Locate the cell with the specified text and output its [X, Y] center coordinate. 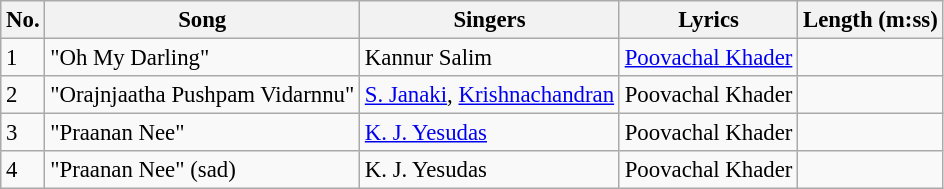
S. Janaki, Krishnachandran [490, 95]
"Orajnjaatha Pushpam Vidarnnu" [202, 95]
1 [23, 58]
Song [202, 20]
Singers [490, 20]
4 [23, 170]
"Praanan Nee" [202, 133]
2 [23, 95]
"Praanan Nee" (sad) [202, 170]
No. [23, 20]
3 [23, 133]
Length (m:ss) [870, 20]
Lyrics [708, 20]
Kannur Salim [490, 58]
"Oh My Darling" [202, 58]
